Locate the cell with the specified text and output its (x, y) center coordinate. 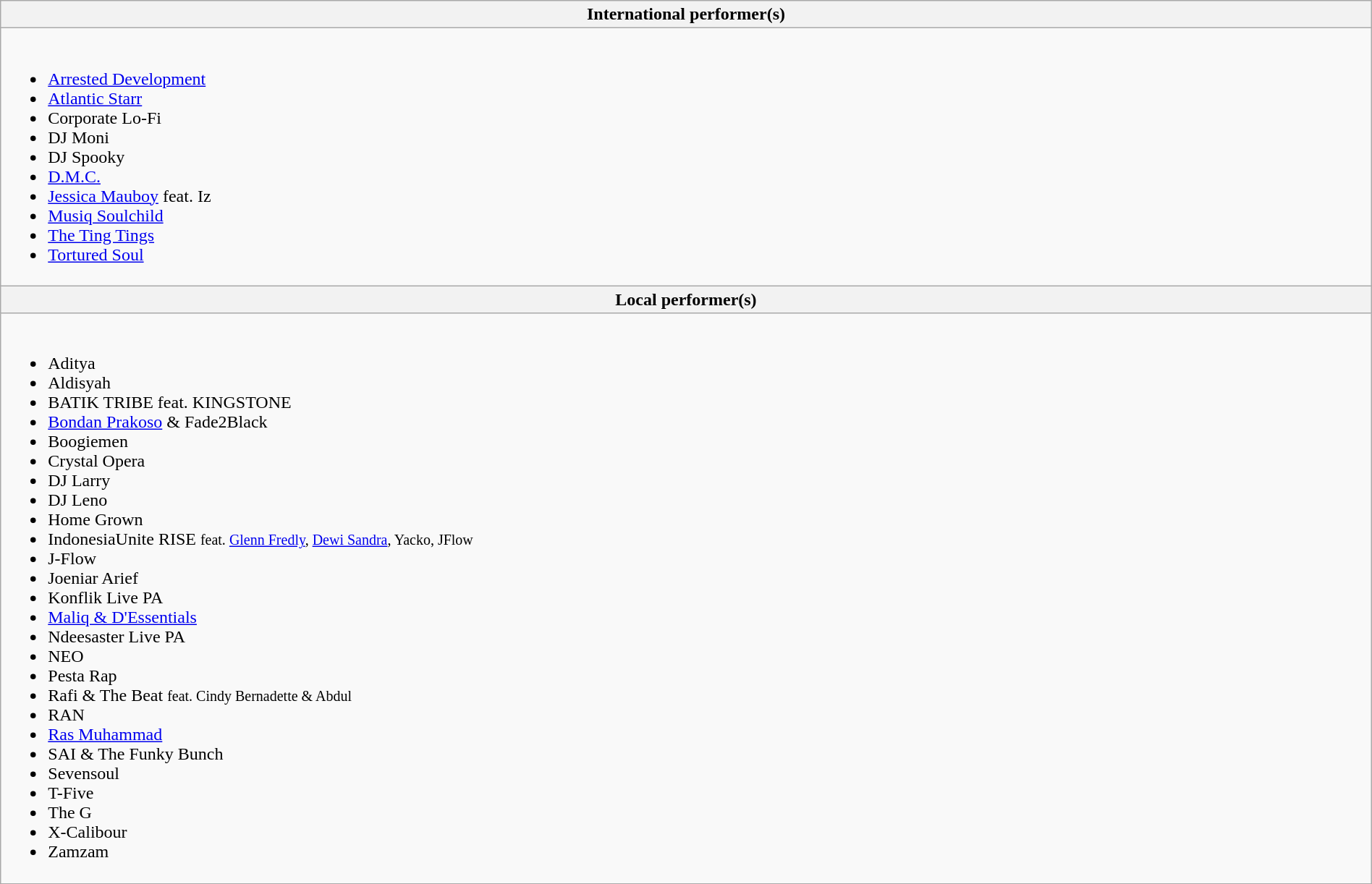
International performer(s) (686, 14)
Local performer(s) (686, 299)
Arrested DevelopmentAtlantic StarrCorporate Lo-FiDJ MoniDJ SpookyD.M.C.Jessica Mauboy feat. IzMusiq SoulchildThe Ting TingsTortured Soul (686, 157)
